Find where the given text appears and provide that cell's center as (x, y) coordinate. 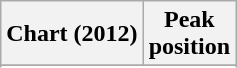
Chart (2012) (72, 34)
Peakposition (189, 34)
